Pinpoint the cell where the given text exists, returning its (X, Y) midpoint coordinate. 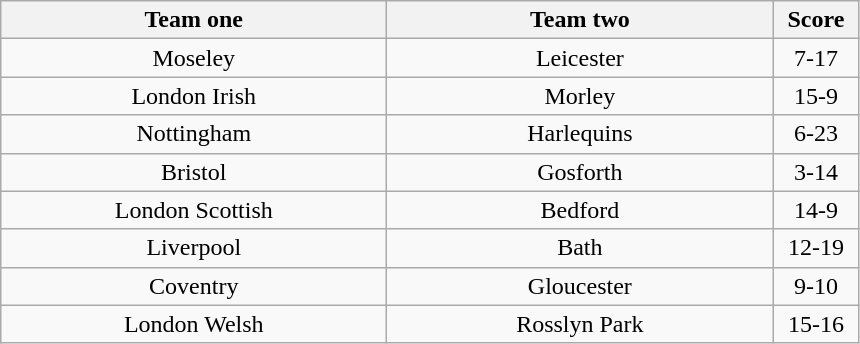
Team one (194, 20)
Team two (580, 20)
3-14 (816, 172)
Coventry (194, 286)
Liverpool (194, 248)
Bristol (194, 172)
London Irish (194, 96)
14-9 (816, 210)
Bath (580, 248)
12-19 (816, 248)
6-23 (816, 134)
Morley (580, 96)
9-10 (816, 286)
15-9 (816, 96)
Nottingham (194, 134)
Leicester (580, 58)
London Scottish (194, 210)
Score (816, 20)
15-16 (816, 324)
Gosforth (580, 172)
7-17 (816, 58)
Rosslyn Park (580, 324)
Harlequins (580, 134)
London Welsh (194, 324)
Gloucester (580, 286)
Moseley (194, 58)
Bedford (580, 210)
